Locate the cell with the specified text and output its [X, Y] center coordinate. 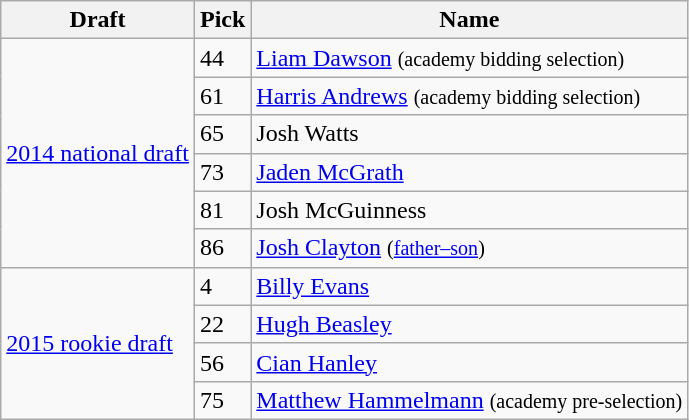
65 [222, 134]
61 [222, 96]
2015 rookie draft [98, 343]
Josh Watts [470, 134]
Josh McGuinness [470, 210]
Harris Andrews (academy bidding selection) [470, 96]
Name [470, 20]
44 [222, 58]
Cian Hanley [470, 362]
81 [222, 210]
Liam Dawson (academy bidding selection) [470, 58]
Draft [98, 20]
Pick [222, 20]
Hugh Beasley [470, 324]
Jaden McGrath [470, 172]
73 [222, 172]
75 [222, 400]
Billy Evans [470, 286]
Josh Clayton (father–son) [470, 248]
22 [222, 324]
4 [222, 286]
56 [222, 362]
Matthew Hammelmann (academy pre-selection) [470, 400]
86 [222, 248]
2014 national draft [98, 153]
